Scan for the cell matching the given text and deliver its [X, Y] coordinate at center. 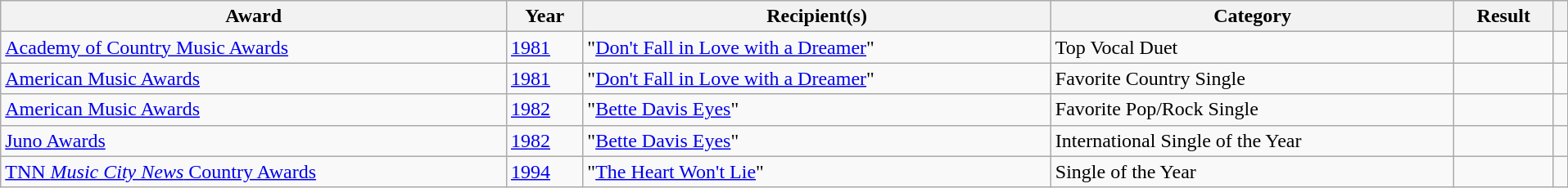
Academy of Country Music Awards [254, 47]
TNN Music City News Country Awards [254, 172]
"The Heart Won't Lie" [817, 172]
Top Vocal Duet [1253, 47]
Category [1253, 16]
Favorite Pop/Rock Single [1253, 110]
Award [254, 16]
Result [1503, 16]
International Single of the Year [1253, 141]
Juno Awards [254, 141]
1994 [544, 172]
Single of the Year [1253, 172]
Favorite Country Single [1253, 78]
Recipient(s) [817, 16]
Year [544, 16]
